Provide the (X, Y) coordinate of the cell's center where the given text is located.  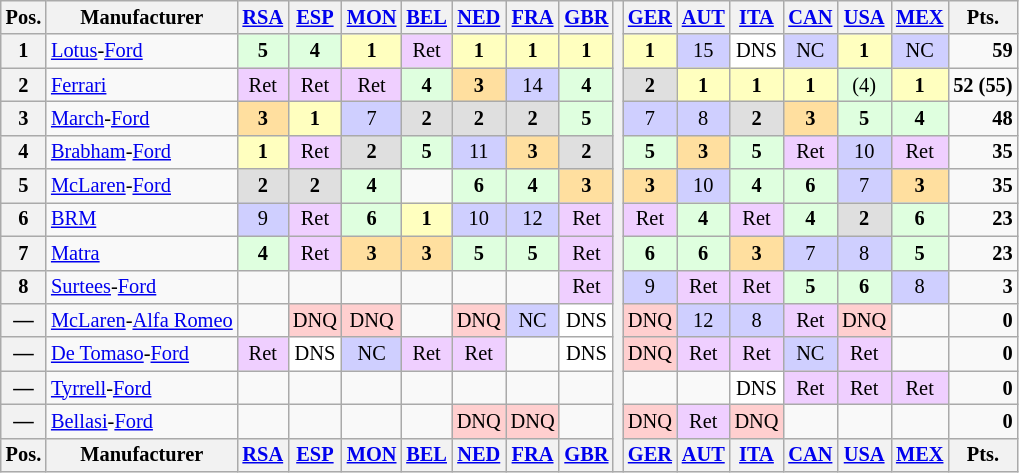
15 (704, 51)
59 (982, 51)
Lotus-Ford (142, 51)
11 (479, 152)
Bellasi-Ford (142, 421)
Surtees-Ford (142, 287)
BRM (142, 219)
McLaren-Ford (142, 186)
McLaren-Alfa Romeo (142, 320)
Matra (142, 253)
De Tomaso-Ford (142, 354)
14 (533, 85)
Tyrrell-Ford (142, 388)
(4) (864, 85)
Ferrari (142, 85)
Brabham-Ford (142, 152)
48 (982, 118)
52 (55) (982, 85)
March-Ford (142, 118)
